For the text-containing cell, return its midpoint in [x, y] coordinate format. 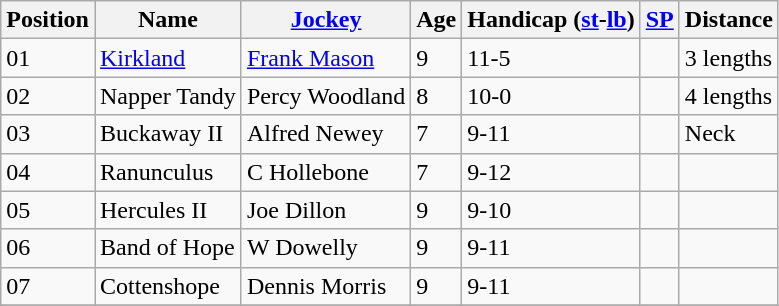
Age [436, 20]
Position [48, 20]
06 [48, 248]
Napper Tandy [168, 96]
3 lengths [728, 58]
Hercules II [168, 210]
01 [48, 58]
Dennis Morris [326, 286]
Joe Dillon [326, 210]
Kirkland [168, 58]
Band of Hope [168, 248]
Percy Woodland [326, 96]
Distance [728, 20]
C Hollebone [326, 172]
Buckaway II [168, 134]
11-5 [551, 58]
Handicap (st-lb) [551, 20]
Frank Mason [326, 58]
W Dowelly [326, 248]
4 lengths [728, 96]
Jockey [326, 20]
9-10 [551, 210]
Name [168, 20]
10-0 [551, 96]
07 [48, 286]
05 [48, 210]
Alfred Newey [326, 134]
Neck [728, 134]
03 [48, 134]
SP [660, 20]
9-12 [551, 172]
Ranunculus [168, 172]
Cottenshope [168, 286]
04 [48, 172]
8 [436, 96]
02 [48, 96]
